Output the (x, y) coordinate of the center of the cell containing the given text.  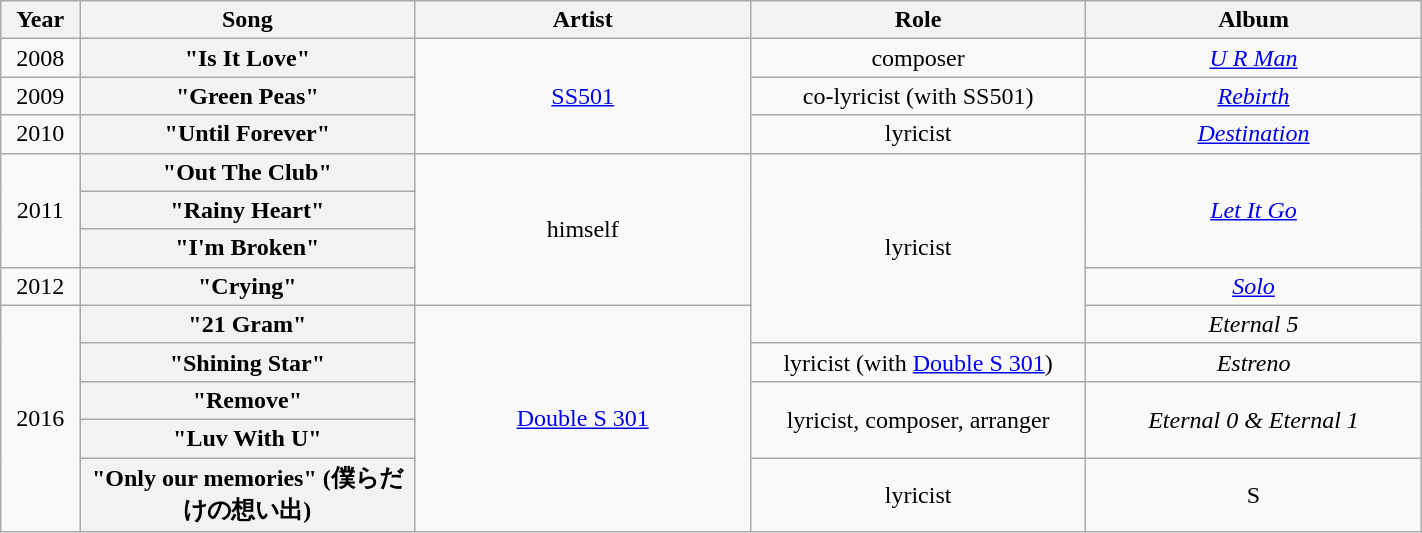
2012 (40, 286)
SS501 (582, 96)
Eternal 0 & Eternal 1 (1254, 419)
S (1254, 495)
himself (582, 229)
co-lyricist (with SS501) (918, 96)
composer (918, 58)
Artist (582, 20)
lyricist, composer, arranger (918, 419)
"Only our memories" (僕らだけの想い出) (248, 495)
Song (248, 20)
U R Man (1254, 58)
Role (918, 20)
"I'm Broken" (248, 248)
Eternal 5 (1254, 324)
Rebirth (1254, 96)
Album (1254, 20)
"Luv With U" (248, 438)
"Is It Love" (248, 58)
"Shining Star" (248, 362)
Solo (1254, 286)
"Until Forever" (248, 134)
lyricist (with Double S 301) (918, 362)
"Green Peas" (248, 96)
"Crying" (248, 286)
Destination (1254, 134)
Let It Go (1254, 210)
2016 (40, 418)
Estreno (1254, 362)
2008 (40, 58)
"21 Gram" (248, 324)
"Rainy Heart" (248, 210)
Year (40, 20)
Double S 301 (582, 418)
2011 (40, 210)
2010 (40, 134)
2009 (40, 96)
"Remove" (248, 400)
"Out The Club" (248, 172)
